Capture the cell that displays the provided text and extract its (X, Y) central coordinate. 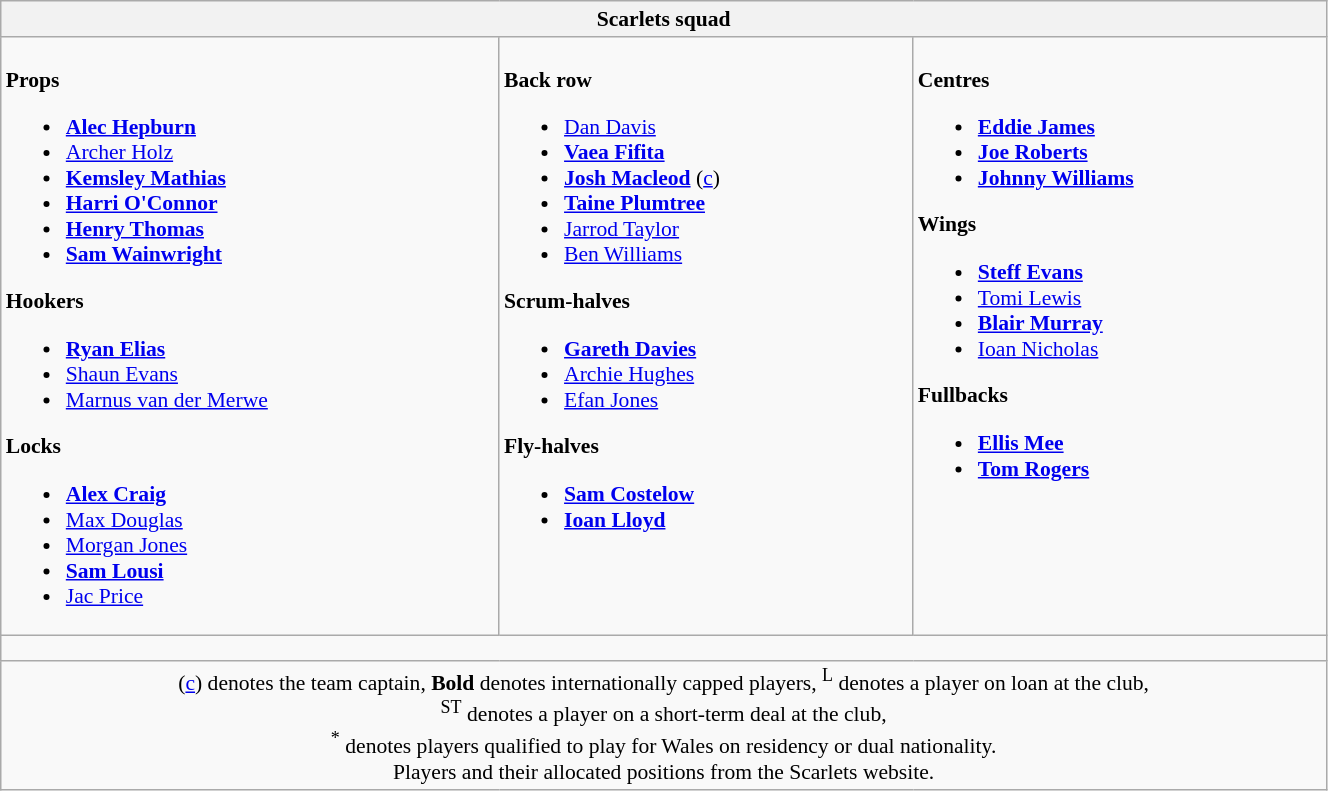
Scarlets squad (664, 19)
Centres Eddie James Joe Roberts Johnny WilliamsWings Steff Evans Tomi Lewis Blair Murray Ioan NicholasFullbacks Ellis Mee Tom Rogers (1120, 336)
